Detect which cell encompasses the target text, then output its [x, y] center coordinate. 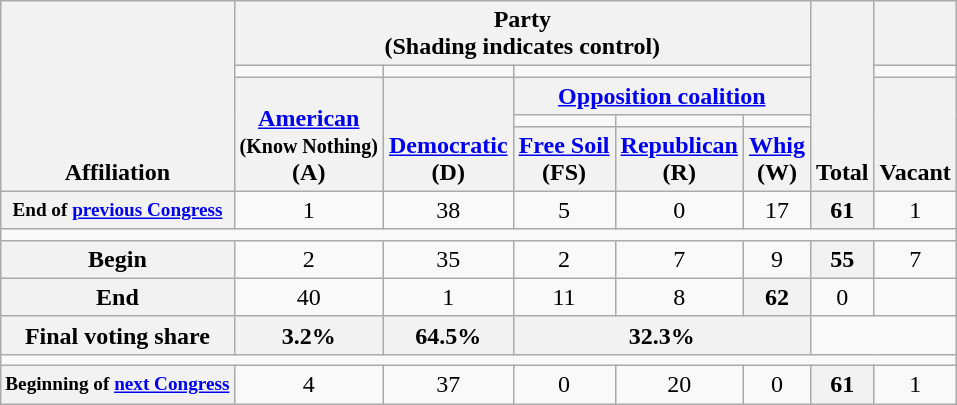
Free Soil(FS) [564, 158]
55 [843, 259]
20 [679, 384]
37 [448, 384]
5 [564, 210]
4 [308, 384]
38 [448, 210]
Final voting share [118, 335]
American(Know Nothing)(A) [308, 134]
64.5% [448, 335]
Begin [118, 259]
Total [843, 96]
Republican(R) [679, 158]
Democratic(D) [448, 134]
3.2% [308, 335]
11 [564, 297]
8 [679, 297]
End [118, 297]
35 [448, 259]
9 [776, 259]
Opposition coalition [662, 96]
Beginning of next Congress [118, 384]
62 [776, 297]
Whig(W) [776, 158]
End of previous Congress [118, 210]
Vacant [915, 134]
17 [776, 210]
Affiliation [118, 96]
40 [308, 297]
32.3% [662, 335]
Party (Shading indicates control) [522, 34]
